Detect which cell encompasses the target text, then output its [X, Y] center coordinate. 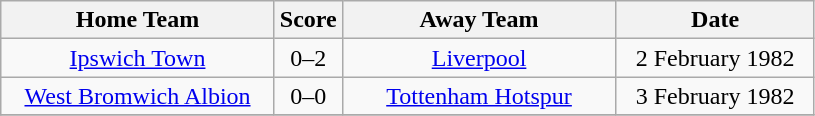
Tottenham Hotspur [479, 96]
Liverpool [479, 58]
Away Team [479, 20]
Home Team [138, 20]
Ipswich Town [138, 58]
2 February 1982 [716, 58]
Score [308, 20]
0–0 [308, 96]
West Bromwich Albion [138, 96]
3 February 1982 [716, 96]
0–2 [308, 58]
Date [716, 20]
